Locate the cell with the specified text and output its (X, Y) center coordinate. 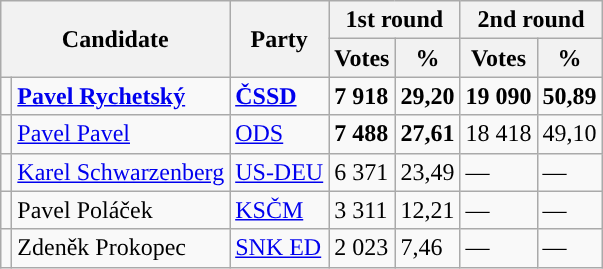
Party (280, 39)
7,46 (428, 248)
49,10 (570, 134)
50,89 (570, 96)
ODS (280, 134)
7 918 (362, 96)
6 371 (362, 172)
US-DEU (280, 172)
ČSSD (280, 96)
Pavel Poláček (121, 210)
Candidate (116, 39)
SNK ED (280, 248)
7 488 (362, 134)
1st round (394, 20)
Pavel Rychetský (121, 96)
3 311 (362, 210)
27,61 (428, 134)
12,21 (428, 210)
Zdeněk Prokopec (121, 248)
29,20 (428, 96)
23,49 (428, 172)
19 090 (498, 96)
KSČM (280, 210)
2 023 (362, 248)
2nd round (531, 20)
Karel Schwarzenberg (121, 172)
Pavel Pavel (121, 134)
18 418 (498, 134)
